Identify which cell holds the provided text, then report its (x, y) central coordinate. 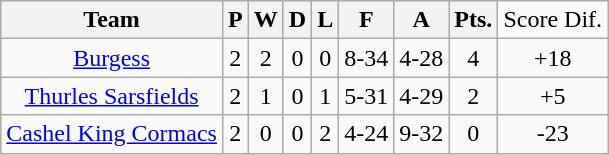
+18 (553, 58)
4-28 (422, 58)
4-29 (422, 96)
P (235, 20)
D (297, 20)
4-24 (366, 134)
Team (112, 20)
4 (474, 58)
F (366, 20)
L (326, 20)
-23 (553, 134)
+5 (553, 96)
5-31 (366, 96)
Score Dif. (553, 20)
Pts. (474, 20)
Cashel King Cormacs (112, 134)
A (422, 20)
9-32 (422, 134)
W (266, 20)
Burgess (112, 58)
8-34 (366, 58)
Thurles Sarsfields (112, 96)
